Extract the (x, y) coordinate from the center of the cell holding the provided text.  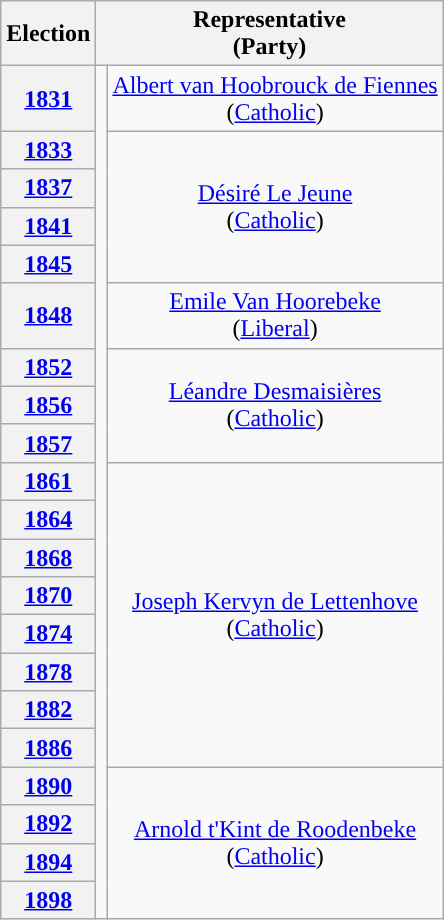
1882 (48, 710)
1857 (48, 443)
1841 (48, 226)
1878 (48, 672)
1848 (48, 316)
Representative(Party) (270, 34)
1870 (48, 596)
Désiré Le Jeune(Catholic) (275, 207)
Léandre Desmaisières(Catholic) (275, 405)
1868 (48, 557)
1831 (48, 98)
1861 (48, 481)
1856 (48, 405)
Joseph Kervyn de Lettenhove(Catholic) (275, 614)
1874 (48, 634)
1852 (48, 367)
1892 (48, 824)
1898 (48, 900)
Emile Van Hoorebeke(Liberal) (275, 316)
1890 (48, 786)
1864 (48, 519)
1894 (48, 862)
Arnold t'Kint de Roodenbeke(Catholic) (275, 843)
Election (48, 34)
1833 (48, 150)
1886 (48, 748)
1837 (48, 188)
1845 (48, 264)
Albert van Hoobrouck de Fiennes(Catholic) (275, 98)
